Pinpoint the cell where the given text exists, returning its (x, y) midpoint coordinate. 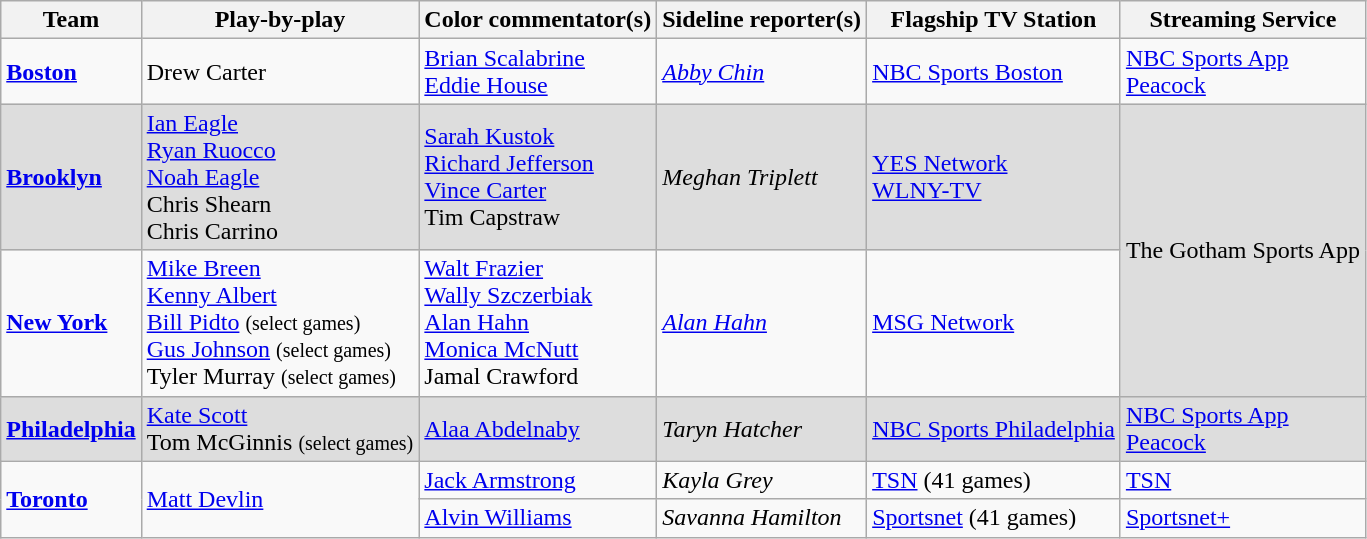
Walt FrazierWally SzczerbiakAlan HahnMonica McNuttJamal Crawford (538, 323)
YES NetworkWLNY-TV (994, 177)
MSG Network (994, 323)
Sportsnet (41 games) (994, 518)
Drew Carter (280, 72)
TSN (41 games) (994, 480)
Philadelphia (71, 428)
Sideline reporter(s) (762, 20)
Streaming Service (1242, 20)
Sarah KustokRichard Jefferson Vince Carter Tim Capstraw (538, 177)
Taryn Hatcher (762, 428)
Kayla Grey (762, 480)
Boston (71, 72)
Alvin Williams (538, 518)
Mike Breen Kenny Albert Bill Pidto (select games)Gus Johnson (select games)Tyler Murray (select games) (280, 323)
Jack Armstrong (538, 480)
Brooklyn (71, 177)
Brian ScalabrineEddie House (538, 72)
Toronto (71, 499)
Savanna Hamilton (762, 518)
New York (71, 323)
Team (71, 20)
Ian Eagle Ryan Ruocco Noah Eagle Chris Shearn Chris Carrino (280, 177)
Kate Scott Tom McGinnis (select games) (280, 428)
Alaa Abdelnaby (538, 428)
Flagship TV Station (994, 20)
Color commentator(s) (538, 20)
TSN (1242, 480)
Abby Chin (762, 72)
Matt Devlin (280, 499)
The Gotham Sports App (1242, 250)
Alan Hahn (762, 323)
Play-by-play (280, 20)
Meghan Triplett (762, 177)
NBC Sports Boston (994, 72)
NBC Sports Philadelphia (994, 428)
Sportsnet+ (1242, 518)
